Capture the cell that displays the provided text and extract its (x, y) central coordinate. 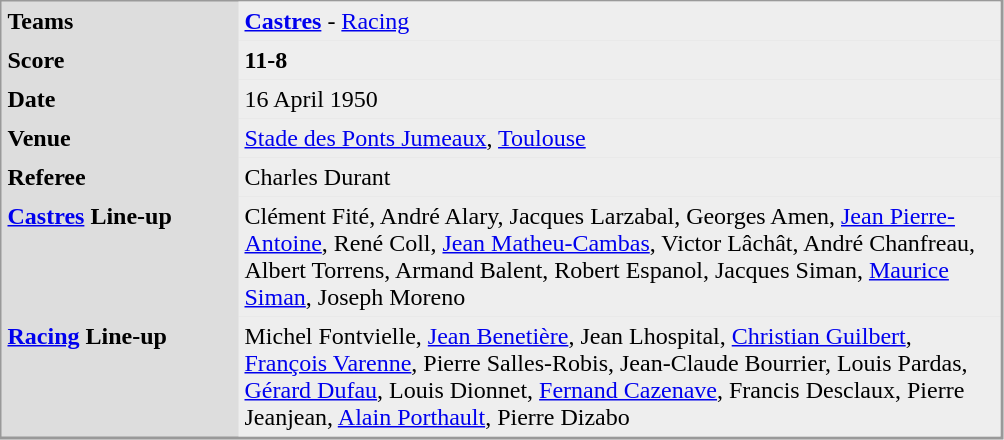
Charles Durant (619, 178)
Racing Line-up (120, 376)
Stade des Ponts Jumeaux, Toulouse (619, 138)
Castres - Racing (619, 22)
11-8 (619, 60)
16 April 1950 (619, 100)
Teams (120, 22)
Referee (120, 178)
Score (120, 60)
Venue (120, 138)
Date (120, 100)
Castres Line-up (120, 256)
